Search for the cell housing the specified text and yield its [x, y] center coordinate. 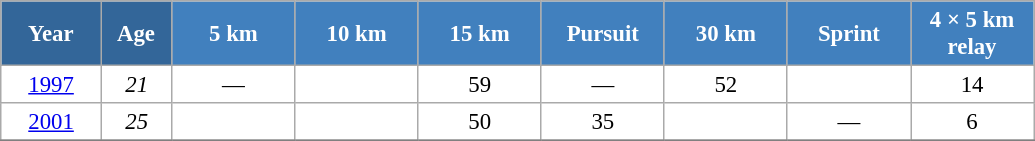
10 km [356, 34]
1997 [52, 85]
2001 [52, 122]
6 [972, 122]
30 km [726, 34]
52 [726, 85]
Age [136, 34]
50 [480, 122]
Sprint [848, 34]
Pursuit [602, 34]
15 km [480, 34]
Year [52, 34]
21 [136, 85]
4 × 5 km relay [972, 34]
14 [972, 85]
5 km [234, 34]
35 [602, 122]
59 [480, 85]
25 [136, 122]
